Identify which cell holds the provided text, then report its (X, Y) central coordinate. 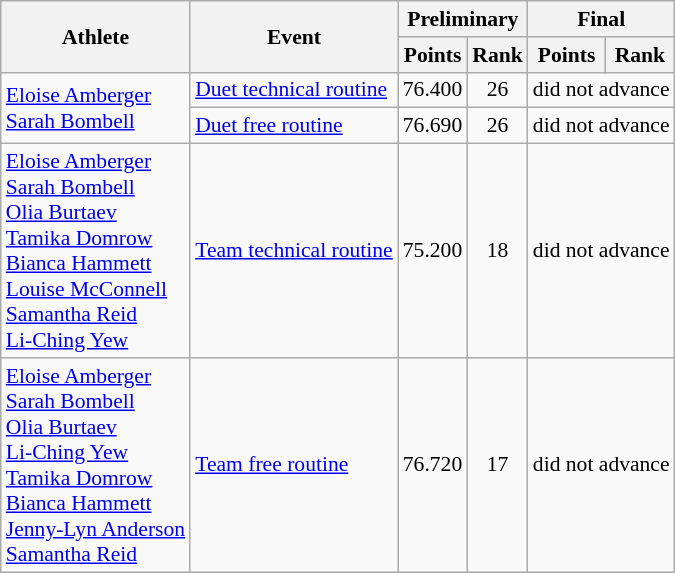
Preliminary (463, 19)
76.720 (432, 465)
76.400 (432, 90)
Event (294, 36)
Eloise AmbergerSarah BombellOlia BurtaevLi-Ching YewTamika DomrowBianca HammettJenny-Lyn AndersonSamantha Reid (96, 465)
18 (498, 251)
Duet technical routine (294, 90)
75.200 (432, 251)
Team technical routine (294, 251)
17 (498, 465)
Duet free routine (294, 126)
76.690 (432, 126)
Final (602, 19)
Athlete (96, 36)
Team free routine (294, 465)
Eloise AmbergerSarah Bombell (96, 108)
Eloise AmbergerSarah BombellOlia BurtaevTamika DomrowBianca HammettLouise McConnellSamantha ReidLi-Ching Yew (96, 251)
